Determine the [x, y] coordinate at the center of the cell enclosing the given text.  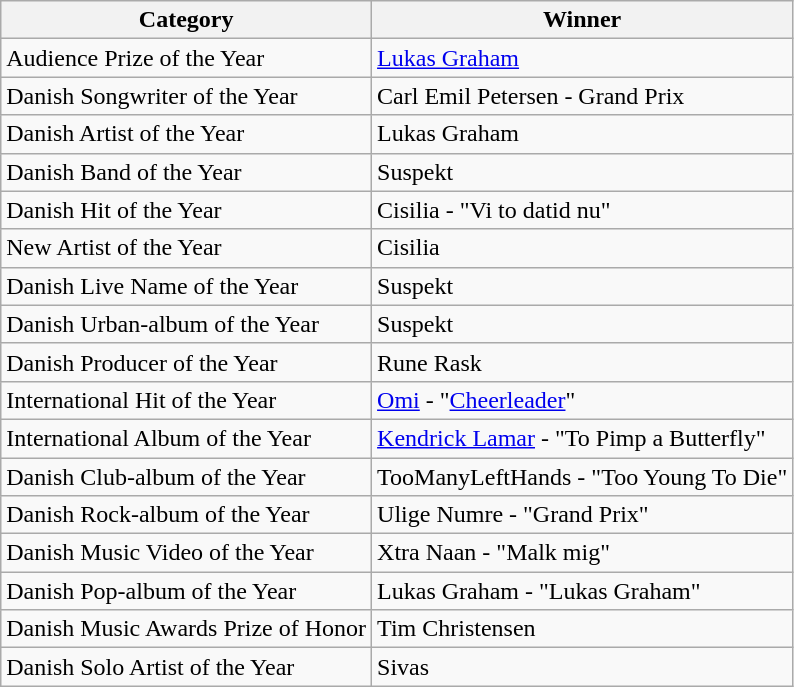
Danish Songwriter of the Year [186, 96]
Danish Club-album of the Year [186, 477]
Omi - "Cheerleader" [582, 400]
Tim Christensen [582, 629]
Cisilia - "Vi to datid nu" [582, 210]
Danish Urban-album of the Year [186, 324]
Danish Music Video of the Year [186, 553]
New Artist of the Year [186, 248]
Audience Prize of the Year [186, 58]
Danish Artist of the Year [186, 134]
Kendrick Lamar - "To Pimp a Butterfly" [582, 438]
Sivas [582, 667]
TooManyLeftHands - "Too Young To Die" [582, 477]
Danish Solo Artist of the Year [186, 667]
International Hit of the Year [186, 400]
Winner [582, 20]
International Album of the Year [186, 438]
Danish Live Name of the Year [186, 286]
Rune Rask [582, 362]
Danish Rock-album of the Year [186, 515]
Carl Emil Petersen - Grand Prix [582, 96]
Xtra Naan - "Malk mig" [582, 553]
Danish Band of the Year [186, 172]
Danish Producer of the Year [186, 362]
Danish Music Awards Prize of Honor [186, 629]
Danish Pop-album of the Year [186, 591]
Lukas Graham - "Lukas Graham" [582, 591]
Category [186, 20]
Ulige Numre - "Grand Prix" [582, 515]
Danish Hit of the Year [186, 210]
Cisilia [582, 248]
